Pinpoint the cell where the given text exists, returning its [X, Y] midpoint coordinate. 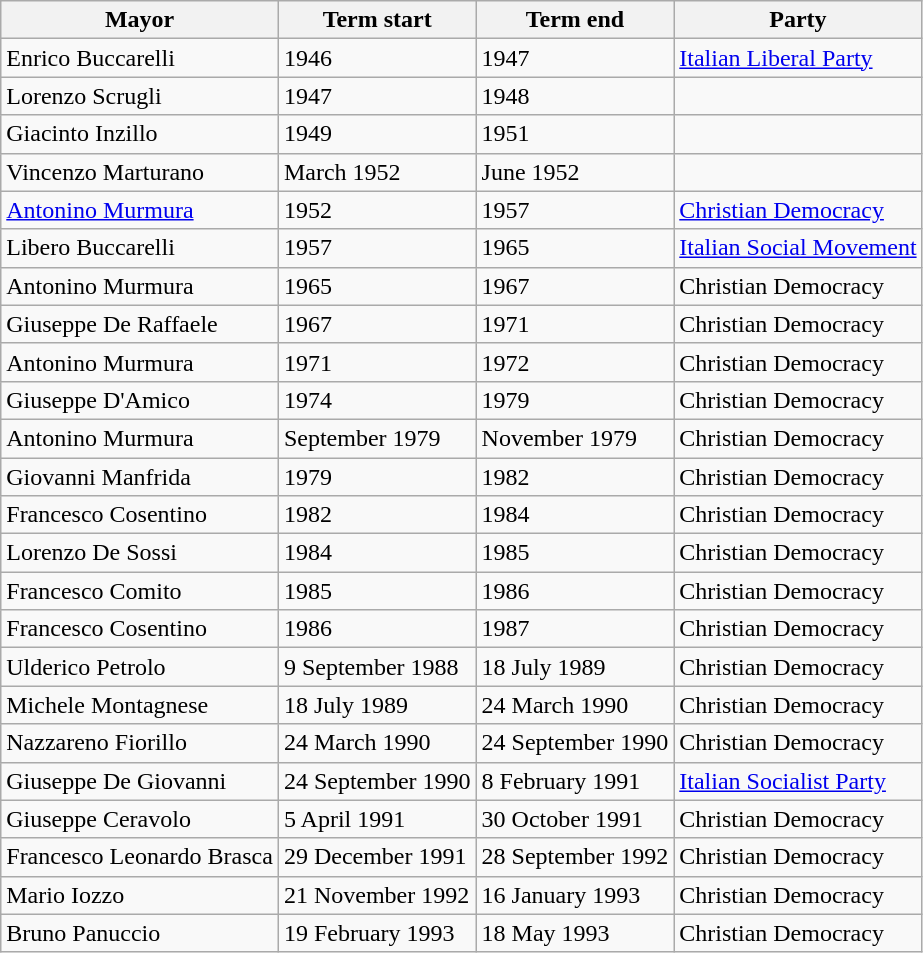
1951 [575, 134]
Giuseppe D'Amico [140, 400]
Francesco Leonardo Brasca [140, 857]
Term start [377, 20]
Giacinto Inzillo [140, 134]
Lorenzo De Sossi [140, 553]
Mayor [140, 20]
Italian Socialist Party [798, 781]
Bruno Panuccio [140, 933]
9 September 1988 [377, 667]
21 November 1992 [377, 895]
Italian Social Movement [798, 248]
1946 [377, 58]
19 February 1993 [377, 933]
18 May 1993 [575, 933]
Ulderico Petrolo [140, 667]
Michele Montagnese [140, 705]
1949 [377, 134]
Lorenzo Scrugli [140, 96]
Party [798, 20]
1974 [377, 400]
Francesco Comito [140, 591]
1972 [575, 362]
1948 [575, 96]
Giuseppe De Raffaele [140, 324]
30 October 1991 [575, 819]
Nazzareno Fiorillo [140, 743]
Italian Liberal Party [798, 58]
1952 [377, 210]
28 September 1992 [575, 857]
June 1952 [575, 172]
Giuseppe Ceravolo [140, 819]
Libero Buccarelli [140, 248]
Term end [575, 20]
Mario Iozzo [140, 895]
8 February 1991 [575, 781]
Giuseppe De Giovanni [140, 781]
Giovanni Manfrida [140, 477]
16 January 1993 [575, 895]
1987 [575, 629]
November 1979 [575, 438]
September 1979 [377, 438]
Vincenzo Marturano [140, 172]
5 April 1991 [377, 819]
March 1952 [377, 172]
29 December 1991 [377, 857]
Enrico Buccarelli [140, 58]
